Extract the [X, Y] coordinate from the center of the cell holding the provided text.  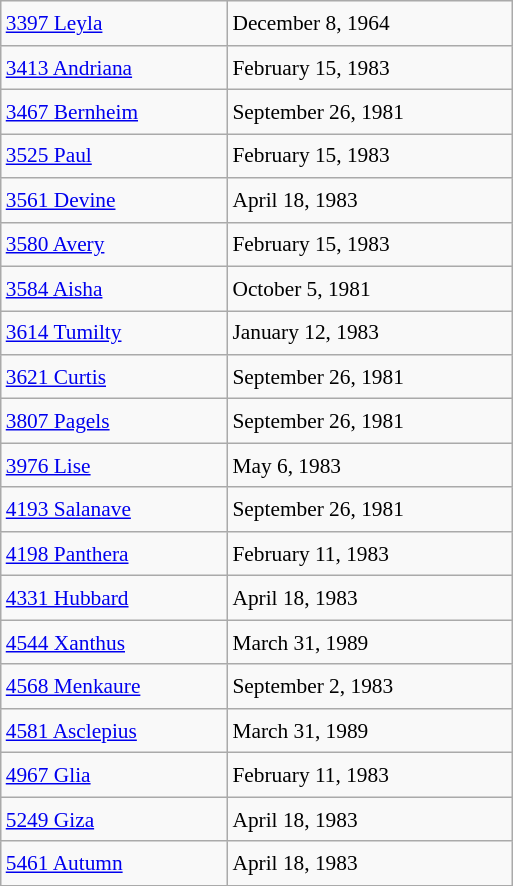
October 5, 1981 [369, 288]
4331 Hubbard [114, 598]
3413 Andriana [114, 67]
3976 Lise [114, 465]
3467 Bernheim [114, 112]
5461 Autumn [114, 863]
September 2, 1983 [369, 686]
3580 Avery [114, 244]
4581 Asclepius [114, 730]
4967 Glia [114, 775]
5249 Giza [114, 819]
3621 Curtis [114, 377]
4544 Xanthus [114, 642]
4193 Salanave [114, 509]
3561 Devine [114, 200]
December 8, 1964 [369, 23]
3397 Leyla [114, 23]
May 6, 1983 [369, 465]
3584 Aisha [114, 288]
4568 Menkaure [114, 686]
3525 Paul [114, 156]
January 12, 1983 [369, 333]
3807 Pagels [114, 421]
4198 Panthera [114, 554]
3614 Tumilty [114, 333]
